Provide the (X, Y) coordinate of the cell's center where the given text is located.  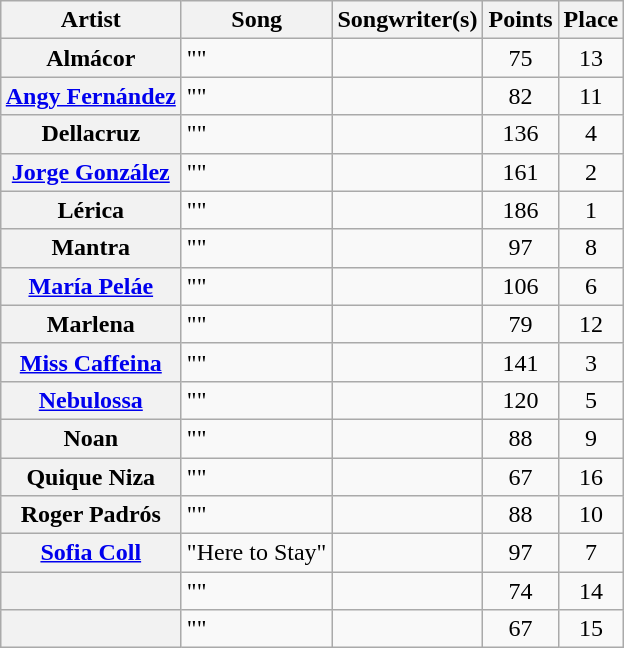
12 (591, 324)
82 (520, 96)
Sofia Coll (90, 553)
Almácor (90, 58)
136 (520, 134)
Dellacruz (90, 134)
161 (520, 172)
Jorge González (90, 172)
15 (591, 629)
"Here to Stay" (256, 553)
Mantra (90, 248)
Marlena (90, 324)
74 (520, 591)
14 (591, 591)
1 (591, 210)
Songwriter(s) (408, 20)
186 (520, 210)
Place (591, 20)
106 (520, 286)
Nebulossa (90, 400)
6 (591, 286)
Points (520, 20)
120 (520, 400)
3 (591, 362)
Artist (90, 20)
Noan (90, 438)
4 (591, 134)
Song (256, 20)
Lérica (90, 210)
2 (591, 172)
Angy Fernández (90, 96)
75 (520, 58)
7 (591, 553)
María Peláe (90, 286)
Roger Padrós (90, 515)
10 (591, 515)
16 (591, 477)
79 (520, 324)
9 (591, 438)
13 (591, 58)
8 (591, 248)
5 (591, 400)
Quique Niza (90, 477)
Miss Caffeina (90, 362)
11 (591, 96)
141 (520, 362)
